Locate the cell with the specified text and output its (X, Y) center coordinate. 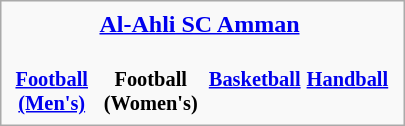
Handball (348, 80)
Football (Men's) (52, 80)
Al-Ahli SC Amman (199, 24)
Football (Women's) (150, 80)
Basketball (254, 80)
